Provide the (x, y) coordinate of the cell's center where the given text is located.  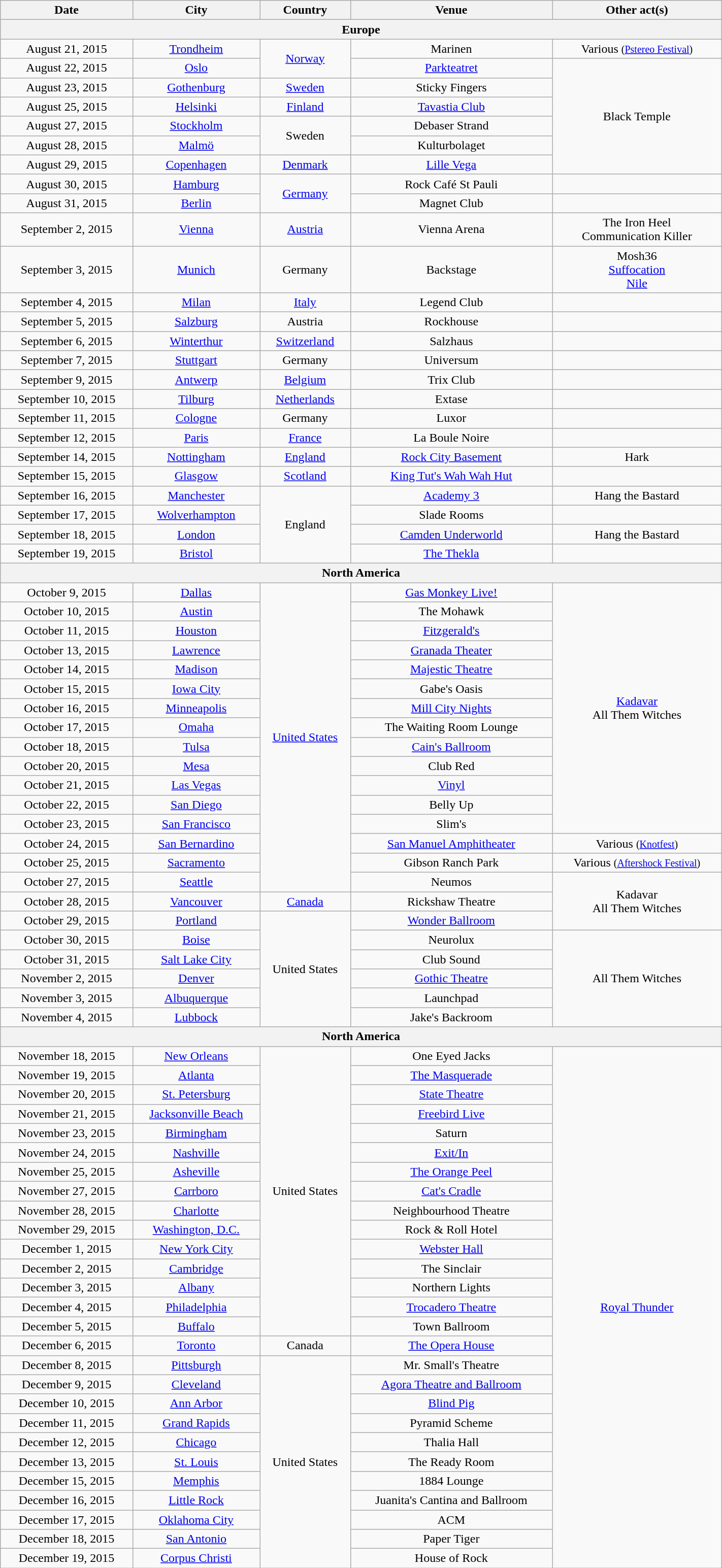
Paris (196, 438)
November 18, 2015 (67, 1056)
Mesa (196, 766)
August 31, 2015 (67, 203)
The Masquerade (451, 1075)
Norway (306, 58)
October 22, 2015 (67, 805)
December 18, 2015 (67, 1539)
October 15, 2015 (67, 689)
The Sinclair (451, 1269)
Nottingham (196, 457)
Washington, D.C. (196, 1230)
Manchester (196, 495)
December 5, 2015 (67, 1326)
Luxor (451, 418)
Philadelphia (196, 1307)
Milan (196, 303)
Glasgow (196, 476)
Stockholm (196, 126)
Omaha (196, 727)
Albany (196, 1288)
All Them Witches (637, 979)
September 11, 2015 (67, 418)
The Waiting Room Lounge (451, 727)
October 31, 2015 (67, 959)
House of Rock (451, 1558)
Jacksonville Beach (196, 1114)
December 16, 2015 (67, 1500)
November 23, 2015 (67, 1133)
Neurolux (451, 940)
Other act(s) (637, 10)
Salzhaus (451, 341)
One Eyed Jacks (451, 1056)
October 11, 2015 (67, 631)
Cain's Ballroom (451, 747)
Finland (306, 107)
October 17, 2015 (67, 727)
Oslo (196, 68)
August 25, 2015 (67, 107)
October 24, 2015 (67, 843)
Trix Club (451, 380)
Gas Monkey Live! (451, 592)
Vienna Arena (451, 229)
November 27, 2015 (67, 1191)
Stuttgart (196, 360)
Various (Knotfest) (637, 843)
La Boule Noire (451, 438)
Austin (196, 612)
November 25, 2015 (67, 1172)
Vinyl (451, 785)
Denver (196, 979)
Vienna (196, 229)
Lawrence (196, 650)
Tulsa (196, 747)
Pittsburgh (196, 1365)
Vancouver (196, 901)
October 16, 2015 (67, 708)
Little Rock (196, 1500)
Las Vegas (196, 785)
October 29, 2015 (67, 921)
Buffalo (196, 1326)
Slade Rooms (451, 515)
Copenhagen (196, 164)
Mosh36SuffocationNile (637, 269)
November 29, 2015 (67, 1230)
Majestic Theatre (451, 670)
December 17, 2015 (67, 1519)
Kulturbolaget (451, 145)
Extase (451, 399)
September 2, 2015 (67, 229)
Portland (196, 921)
Seattle (196, 882)
August 22, 2015 (67, 68)
December 11, 2015 (67, 1423)
September 4, 2015 (67, 303)
Switzerland (306, 341)
New Orleans (196, 1056)
Belgium (306, 380)
San Diego (196, 805)
Italy (306, 303)
December 13, 2015 (67, 1461)
Rock Café St Pauli (451, 184)
Wonder Ballroom (451, 921)
October 21, 2015 (67, 785)
Grand Rapids (196, 1423)
Camden Underworld (451, 534)
Granada Theater (451, 650)
Thalia Hall (451, 1442)
Club Red (451, 766)
Albuquerque (196, 998)
Sacramento (196, 862)
October 18, 2015 (67, 747)
Europe (361, 29)
August 29, 2015 (67, 164)
Rockhouse (451, 322)
August 21, 2015 (67, 49)
September 10, 2015 (67, 399)
Belly Up (451, 805)
September 19, 2015 (67, 553)
Oklahoma City (196, 1519)
Various (Aftershock Festival) (637, 862)
Trondheim (196, 49)
New York City (196, 1249)
November 28, 2015 (67, 1211)
Northern Lights (451, 1288)
Town Ballroom (451, 1326)
September 5, 2015 (67, 322)
Dallas (196, 592)
Iowa City (196, 689)
November 2, 2015 (67, 979)
The Thekla (451, 553)
Paper Tiger (451, 1539)
August 23, 2015 (67, 87)
Asheville (196, 1172)
Mill City Nights (451, 708)
Webster Hall (451, 1249)
December 19, 2015 (67, 1558)
San Antonio (196, 1539)
Toronto (196, 1346)
Gabe's Oasis (451, 689)
Marinen (451, 49)
Gibson Ranch Park (451, 862)
Nashville (196, 1152)
Tavastia Club (451, 107)
Trocadero Theatre (451, 1307)
Helsinki (196, 107)
September 6, 2015 (67, 341)
December 2, 2015 (67, 1269)
Date (67, 10)
Blind Pig (451, 1404)
Chicago (196, 1442)
St. Louis (196, 1461)
Magnet Club (451, 203)
November 20, 2015 (67, 1094)
Country (306, 10)
October 23, 2015 (67, 824)
Lubbock (196, 1017)
November 21, 2015 (67, 1114)
Universum (451, 360)
Houston (196, 631)
September 12, 2015 (67, 438)
September 3, 2015 (67, 269)
Juanita's Cantina and Ballroom (451, 1500)
November 4, 2015 (67, 1017)
Royal Thunder (637, 1307)
December 4, 2015 (67, 1307)
Rock & Roll Hotel (451, 1230)
November 3, 2015 (67, 998)
San Bernardino (196, 843)
December 3, 2015 (67, 1288)
Salzburg (196, 322)
Venue (451, 10)
Neighbourhood Theatre (451, 1211)
Neumos (451, 882)
October 28, 2015 (67, 901)
Hamburg (196, 184)
October 14, 2015 (67, 670)
Saturn (451, 1133)
Berlin (196, 203)
September 15, 2015 (67, 476)
October 13, 2015 (67, 650)
September 16, 2015 (67, 495)
ACM (451, 1519)
St. Petersburg (196, 1094)
Black Temple (637, 116)
Denmark (306, 164)
San Manuel Amphitheater (451, 843)
September 18, 2015 (67, 534)
Pyramid Scheme (451, 1423)
Minneapolis (196, 708)
October 25, 2015 (67, 862)
Bristol (196, 553)
October 10, 2015 (67, 612)
Academy 3 (451, 495)
Sticky Fingers (451, 87)
Netherlands (306, 399)
Winterthur (196, 341)
September 7, 2015 (67, 360)
Club Sound (451, 959)
October 30, 2015 (67, 940)
The Opera House (451, 1346)
King Tut's Wah Wah Hut (451, 476)
Backstage (451, 269)
Birmingham (196, 1133)
The Mohawk (451, 612)
November 19, 2015 (67, 1075)
Gothenburg (196, 87)
Mr. Small's Theatre (451, 1365)
Corpus Christi (196, 1558)
The Iron HeelCommunication Killer (637, 229)
August 27, 2015 (67, 126)
December 1, 2015 (67, 1249)
Wolverhampton (196, 515)
San Francisco (196, 824)
Lille Vega (451, 164)
1884 Lounge (451, 1481)
December 9, 2015 (67, 1384)
August 30, 2015 (67, 184)
November 24, 2015 (67, 1152)
Madison (196, 670)
September 17, 2015 (67, 515)
Launchpad (451, 998)
State Theatre (451, 1094)
City (196, 10)
Gothic Theatre (451, 979)
The Orange Peel (451, 1172)
Hark (637, 457)
August 28, 2015 (67, 145)
Ann Arbor (196, 1404)
Various (Pstereo Festival) (637, 49)
October 20, 2015 (67, 766)
Atlanta (196, 1075)
Charlotte (196, 1211)
Jake's Backroom (451, 1017)
October 9, 2015 (67, 592)
October 27, 2015 (67, 882)
Rock City Basement (451, 457)
Exit/In (451, 1152)
Carrboro (196, 1191)
December 8, 2015 (67, 1365)
Memphis (196, 1481)
Cat's Cradle (451, 1191)
Antwerp (196, 380)
December 6, 2015 (67, 1346)
December 12, 2015 (67, 1442)
Slim's (451, 824)
France (306, 438)
December 15, 2015 (67, 1481)
London (196, 534)
September 14, 2015 (67, 457)
The Ready Room (451, 1461)
Parkteatret (451, 68)
Fitzgerald's (451, 631)
Malmö (196, 145)
Cleveland (196, 1384)
Debaser Strand (451, 126)
Boise (196, 940)
Legend Club (451, 303)
Cambridge (196, 1269)
Munich (196, 269)
Cologne (196, 418)
September 9, 2015 (67, 380)
Rickshaw Theatre (451, 901)
Freebird Live (451, 1114)
Salt Lake City (196, 959)
Agora Theatre and Ballroom (451, 1384)
Scotland (306, 476)
December 10, 2015 (67, 1404)
Tilburg (196, 399)
